Provide the [x, y] coordinate of the cell's center where the given text is located.  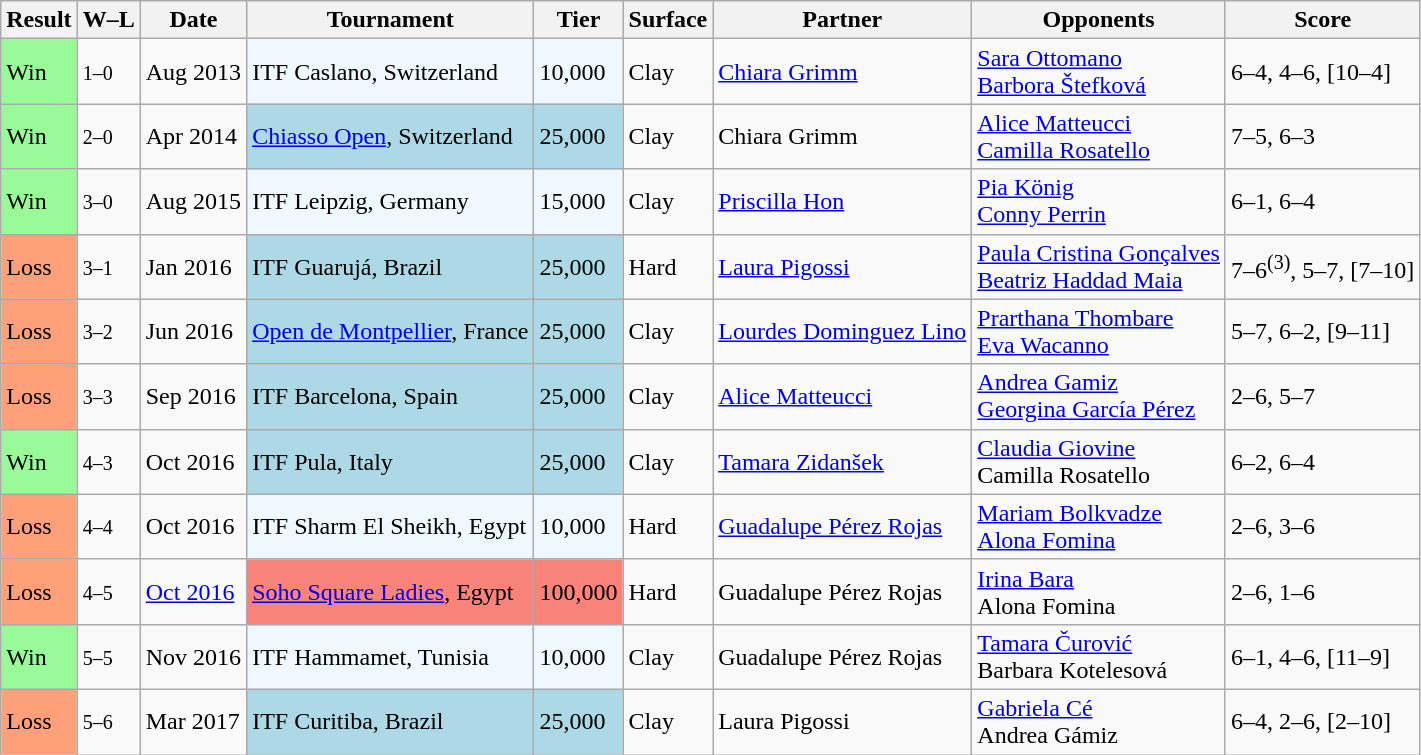
Date [193, 20]
6–1, 6–4 [1322, 202]
ITF Sharm El Sheikh, Egypt [390, 526]
Lourdes Dominguez Lino [842, 332]
ITF Barcelona, Spain [390, 396]
ITF Leipzig, Germany [390, 202]
Mar 2017 [193, 722]
Result [39, 20]
7–6(3), 5–7, [7–10] [1322, 266]
Tamara Zidanšek [842, 462]
Tamara Čurović Barbara Kotelesová [1099, 656]
ITF Caslano, Switzerland [390, 72]
Alice Matteucci Camilla Rosatello [1099, 136]
Jan 2016 [193, 266]
3–2 [108, 332]
6–1, 4–6, [11–9] [1322, 656]
5–7, 6–2, [9–11] [1322, 332]
Aug 2013 [193, 72]
4–3 [108, 462]
6–4, 4–6, [10–4] [1322, 72]
6–4, 2–6, [2–10] [1322, 722]
Mariam Bolkvadze Alona Fomina [1099, 526]
ITF Hammamet, Tunisia [390, 656]
1–0 [108, 72]
Jun 2016 [193, 332]
ITF Curitiba, Brazil [390, 722]
6–2, 6–4 [1322, 462]
Alice Matteucci [842, 396]
Irina Bara Alona Fomina [1099, 592]
Score [1322, 20]
Tournament [390, 20]
Pia König Conny Perrin [1099, 202]
5–5 [108, 656]
15,000 [578, 202]
100,000 [578, 592]
3–1 [108, 266]
Gabriela Cé Andrea Gámiz [1099, 722]
Prarthana Thombare Eva Wacanno [1099, 332]
3–3 [108, 396]
Sara Ottomano Barbora Štefková [1099, 72]
Priscilla Hon [842, 202]
4–5 [108, 592]
Aug 2015 [193, 202]
Andrea Gamiz Georgina García Pérez [1099, 396]
Claudia Giovine Camilla Rosatello [1099, 462]
5–6 [108, 722]
2–6, 1–6 [1322, 592]
2–6, 5–7 [1322, 396]
3–0 [108, 202]
Soho Square Ladies, Egypt [390, 592]
Open de Montpellier, France [390, 332]
Apr 2014 [193, 136]
2–0 [108, 136]
4–4 [108, 526]
Partner [842, 20]
Tier [578, 20]
Sep 2016 [193, 396]
2–6, 3–6 [1322, 526]
Chiasso Open, Switzerland [390, 136]
ITF Guarujá, Brazil [390, 266]
Nov 2016 [193, 656]
ITF Pula, Italy [390, 462]
Paula Cristina Gonçalves Beatriz Haddad Maia [1099, 266]
Opponents [1099, 20]
7–5, 6–3 [1322, 136]
Surface [668, 20]
W–L [108, 20]
